Scan for the cell matching the given text and deliver its [X, Y] coordinate at center. 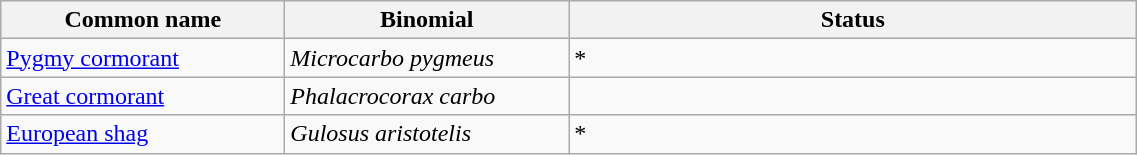
Great cormorant [143, 96]
European shag [143, 134]
Binomial [427, 20]
Microcarbo pygmeus [427, 58]
Status [853, 20]
Common name [143, 20]
Phalacrocorax carbo [427, 96]
Gulosus aristotelis [427, 134]
Pygmy cormorant [143, 58]
